Find where the given text appears and provide that cell's center as (X, Y) coordinate. 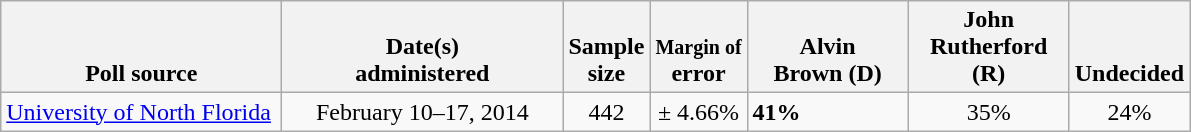
Samplesize (606, 47)
35% (988, 112)
AlvinBrown (D) (828, 47)
Margin oferror (698, 47)
Poll source (142, 47)
University of North Florida (142, 112)
41% (828, 112)
Date(s)administered (422, 47)
± 4.66% (698, 112)
Undecided (1129, 47)
JohnRutherford (R) (988, 47)
February 10–17, 2014 (422, 112)
442 (606, 112)
24% (1129, 112)
